Detect which cell encompasses the target text, then output its [x, y] center coordinate. 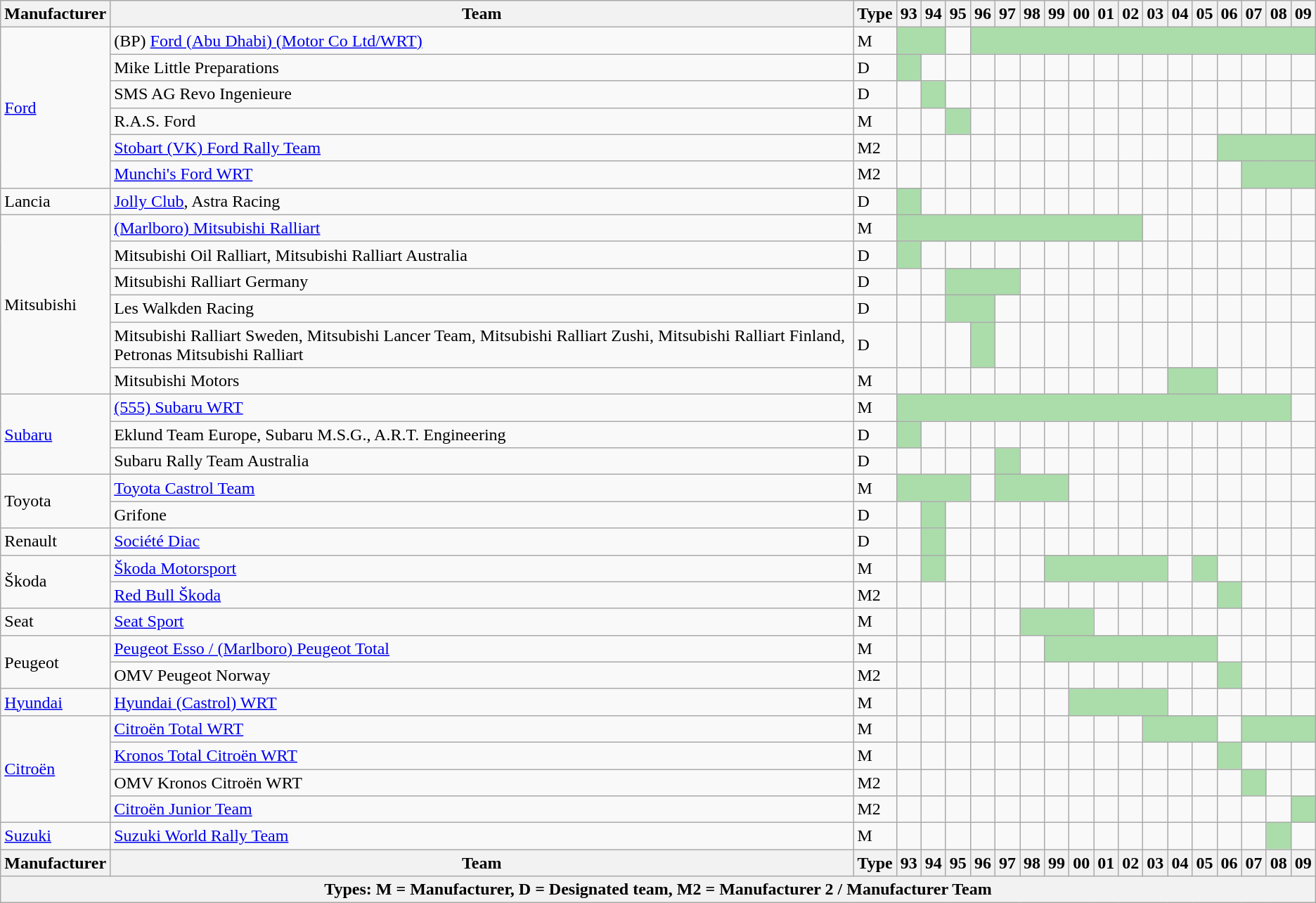
Mitsubishi [56, 304]
Peugeot Esso / (Marlboro) Peugeot Total [482, 648]
Subaru [56, 435]
Citroën Junior Team [482, 809]
Mitsubishi Oil Ralliart, Mitsubishi Ralliart Australia [482, 255]
Toyota [56, 501]
(Marlboro) Mitsubishi Ralliart [482, 228]
Seat Sport [482, 622]
Kronos Total Citroën WRT [482, 755]
Suzuki [56, 836]
SMS AG Revo Ingenieure [482, 94]
Hyundai (Castrol) WRT [482, 702]
(BP) Ford (Abu Dhabi) (Motor Co Ltd/WRT) [482, 41]
Mitsubishi Ralliart Germany [482, 281]
OMV Kronos Citroën WRT [482, 783]
(555) Subaru WRT [482, 408]
Stobart (VK) Ford Rally Team [482, 148]
Škoda Motorsport [482, 568]
Eklund Team Europe, Subaru M.S.G., A.R.T. Engineering [482, 435]
Lancia [56, 201]
Mitsubishi Motors [482, 381]
Škoda [56, 582]
Les Walkden Racing [482, 308]
Munchi's Ford WRT [482, 174]
Seat [56, 622]
Peugeot [56, 662]
Toyota Castrol Team [482, 488]
Types: M = Manufacturer, D = Designated team, M2 = Manufacturer 2 / Manufacturer Team [658, 890]
R.A.S. Ford [482, 121]
Subaru Rally Team Australia [482, 461]
Grifone [482, 515]
Ford [56, 108]
Renault [56, 542]
Mitsubishi Ralliart Sweden, Mitsubishi Lancer Team, Mitsubishi Ralliart Zushi, Mitsubishi Ralliart Finland, Petronas Mitsubishi Ralliart [482, 345]
Citroën [56, 769]
Jolly Club, Astra Racing [482, 201]
OMV Peugeot Norway [482, 675]
Red Bull Škoda [482, 595]
Mike Little Preparations [482, 68]
Hyundai [56, 702]
Société Diac [482, 542]
Citroën Total WRT [482, 729]
Suzuki World Rally Team [482, 836]
